Identify which cell holds the provided text, then report its (x, y) central coordinate. 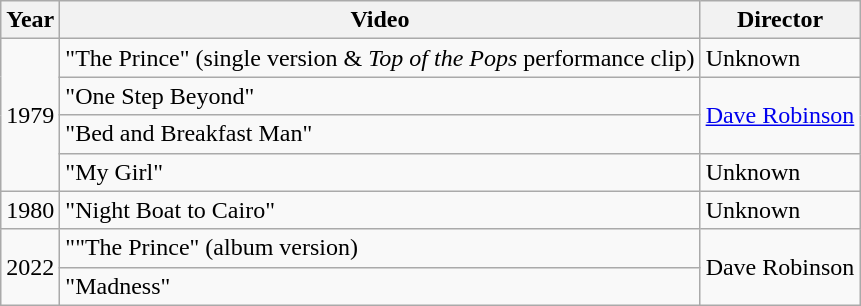
2022 (30, 267)
"The Prince" (single version & Top of the Pops performance clip) (380, 58)
"One Step Beyond" (380, 96)
Director (780, 20)
1979 (30, 115)
Year (30, 20)
Video (380, 20)
"Night Boat to Cairo" (380, 210)
"Bed and Breakfast Man" (380, 134)
"Madness" (380, 286)
1980 (30, 210)
""The Prince" (album version) (380, 248)
"My Girl" (380, 172)
